Provide the (X, Y) coordinate of the cell's center where the given text is located.  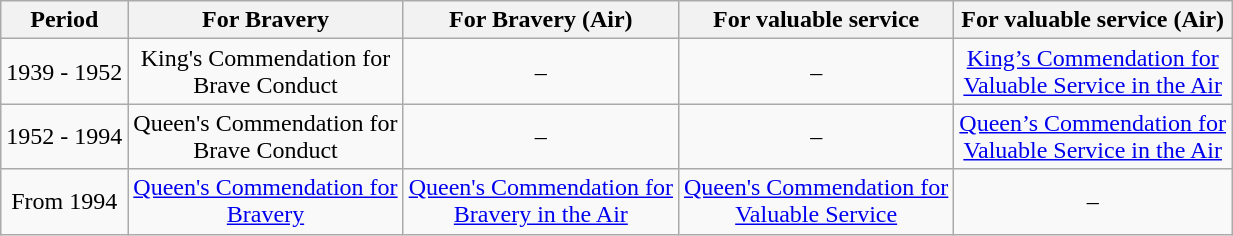
For Bravery (266, 20)
1952 - 1994 (64, 136)
For Bravery (Air) (540, 20)
Queen's Commendation forValuable Service (816, 202)
Period (64, 20)
1939 - 1952 (64, 72)
Queen’s Commendation forValuable Service in the Air (1093, 136)
From 1994 (64, 202)
King’s Commendation forValuable Service in the Air (1093, 72)
King's Commendation forBrave Conduct (266, 72)
Queen's Commendation forBravery (266, 202)
For valuable service (Air) (1093, 20)
For valuable service (816, 20)
Queen's Commendation forBravery in the Air (540, 202)
Queen's Commendation forBrave Conduct (266, 136)
